For the text-containing cell, return its midpoint in [X, Y] coordinate format. 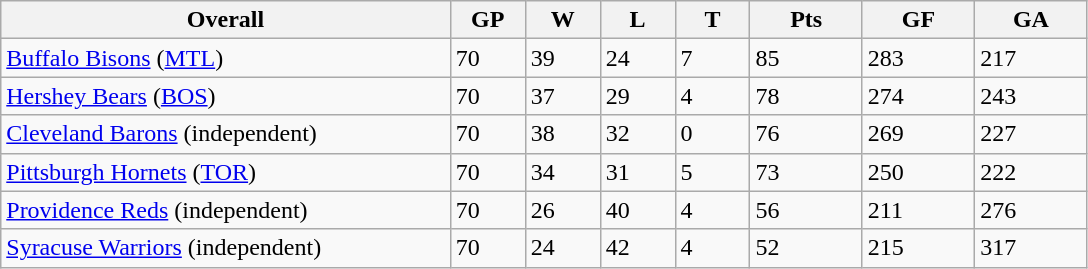
Providence Reds (independent) [226, 210]
32 [638, 134]
40 [638, 210]
L [638, 20]
GA [1031, 20]
Buffalo Bisons (MTL) [226, 58]
W [562, 20]
37 [562, 96]
26 [562, 210]
0 [712, 134]
Overall [226, 20]
29 [638, 96]
GF [918, 20]
85 [806, 58]
222 [1031, 172]
7 [712, 58]
Cleveland Barons (independent) [226, 134]
42 [638, 248]
215 [918, 248]
38 [562, 134]
243 [1031, 96]
Hershey Bears (BOS) [226, 96]
317 [1031, 248]
31 [638, 172]
274 [918, 96]
217 [1031, 58]
Syracuse Warriors (independent) [226, 248]
269 [918, 134]
76 [806, 134]
Pittsburgh Hornets (TOR) [226, 172]
276 [1031, 210]
250 [918, 172]
Pts [806, 20]
T [712, 20]
211 [918, 210]
34 [562, 172]
56 [806, 210]
39 [562, 58]
78 [806, 96]
GP [488, 20]
227 [1031, 134]
52 [806, 248]
283 [918, 58]
73 [806, 172]
5 [712, 172]
